For the text-containing cell, return its midpoint in [X, Y] coordinate format. 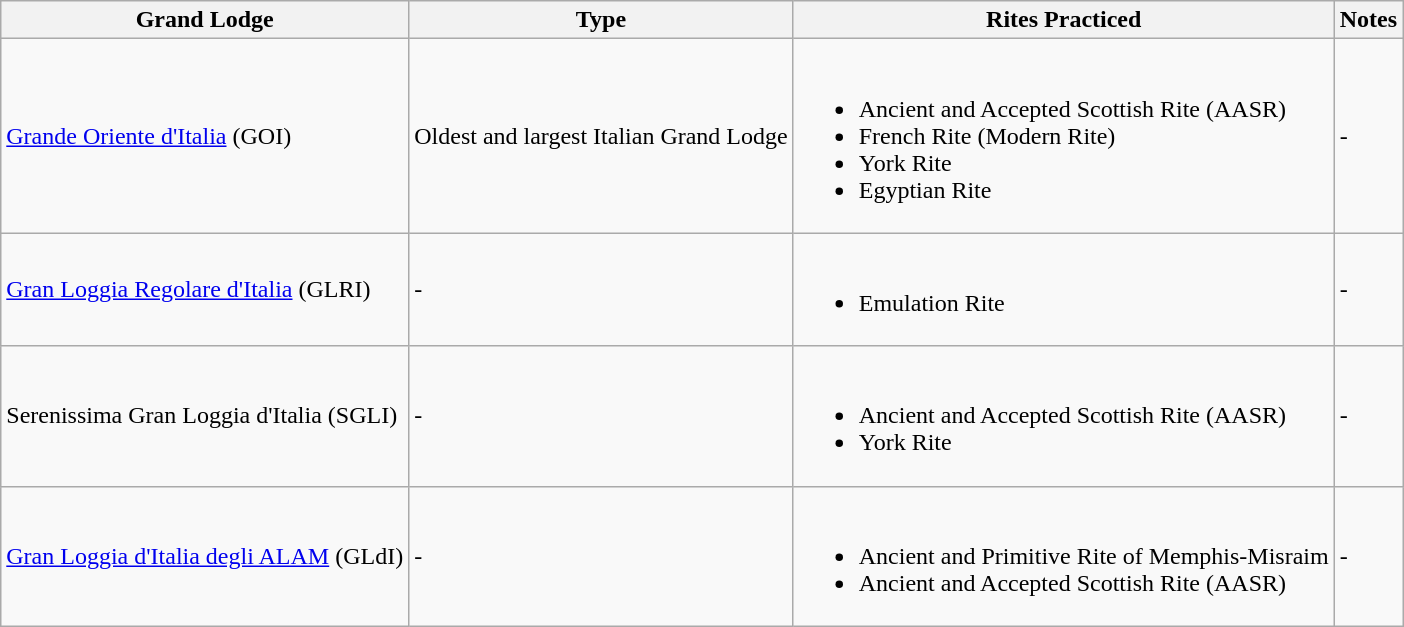
Grande Oriente d'Italia (GOI) [205, 136]
Oldest and largest Italian Grand Lodge [602, 136]
Emulation Rite [1064, 290]
Type [602, 20]
Grand Lodge [205, 20]
Gran Loggia Regolare d'Italia (GLRI) [205, 290]
Rites Practiced [1064, 20]
Notes [1368, 20]
Ancient and Accepted Scottish Rite (AASR)York Rite [1064, 416]
Ancient and Primitive Rite of Memphis-MisraimAncient and Accepted Scottish Rite (AASR) [1064, 556]
Ancient and Accepted Scottish Rite (AASR)French Rite (Modern Rite)York RiteEgyptian Rite [1064, 136]
Serenissima Gran Loggia d'Italia (SGLI) [205, 416]
Gran Loggia d'Italia degli ALAM (GLdI) [205, 556]
